Locate the cell with the specified text and output its [x, y] center coordinate. 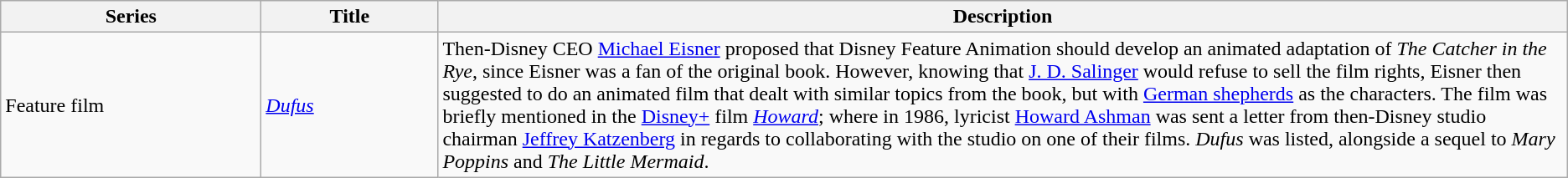
Feature film [131, 105]
Dufus [350, 105]
Description [1003, 17]
Series [131, 17]
Title [350, 17]
